Provide the (X, Y) coordinate of the cell's center where the given text is located.  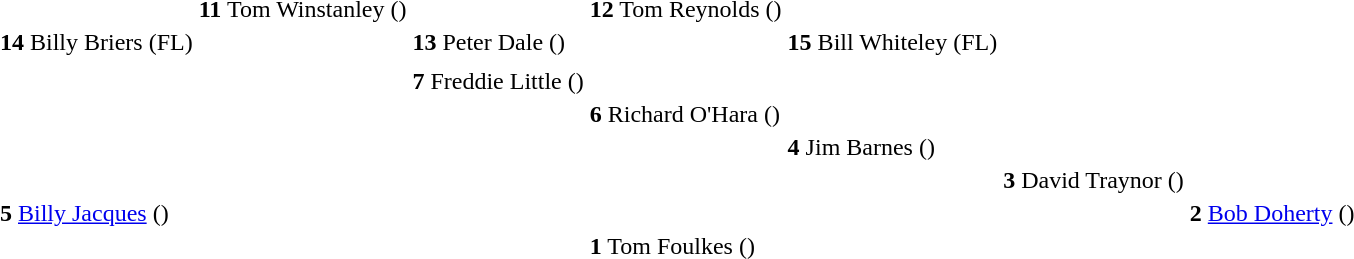
6 Richard O'Hara () (686, 115)
15 Bill Whiteley (FL) (892, 43)
7 Freddie Little () (498, 81)
13 Peter Dale () (498, 43)
4 Jim Barnes () (892, 147)
3 David Traynor () (1094, 181)
